Scan for the cell matching the given text and deliver its (X, Y) coordinate at center. 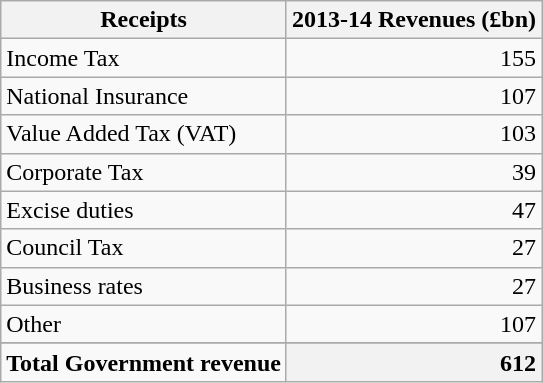
Excise duties (144, 210)
2013-14 Revenues (£bn) (414, 20)
47 (414, 210)
155 (414, 58)
Other (144, 324)
103 (414, 134)
Corporate Tax (144, 172)
Value Added Tax (VAT) (144, 134)
National Insurance (144, 96)
Council Tax (144, 248)
Income Tax (144, 58)
612 (414, 362)
Business rates (144, 286)
Total Government revenue (144, 362)
Receipts (144, 20)
39 (414, 172)
